Pinpoint the cell where the given text exists, returning its (X, Y) midpoint coordinate. 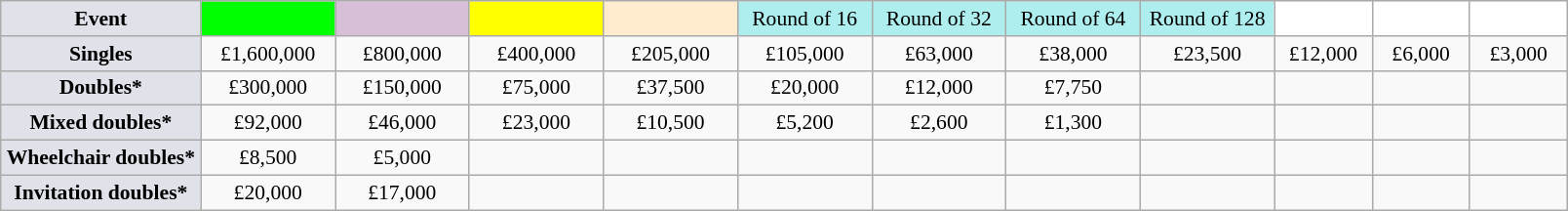
£5,200 (804, 123)
Mixed doubles* (101, 123)
Round of 128 (1207, 19)
£1,600,000 (268, 54)
£205,000 (671, 54)
£63,000 (939, 54)
Singles (101, 54)
£6,000 (1421, 54)
£150,000 (403, 88)
£1,300 (1074, 123)
£8,500 (268, 158)
Invitation doubles* (101, 192)
£7,750 (1074, 88)
£23,500 (1207, 54)
£37,500 (671, 88)
£5,000 (403, 158)
£2,600 (939, 123)
Event (101, 19)
Doubles* (101, 88)
£10,500 (671, 123)
£3,000 (1518, 54)
£17,000 (403, 192)
Round of 64 (1074, 19)
£105,000 (804, 54)
£23,000 (536, 123)
Round of 32 (939, 19)
£400,000 (536, 54)
£75,000 (536, 88)
Round of 16 (804, 19)
£92,000 (268, 123)
Wheelchair doubles* (101, 158)
£38,000 (1074, 54)
£300,000 (268, 88)
£800,000 (403, 54)
£46,000 (403, 123)
